Provide the (X, Y) coordinate of the cell's center where the given text is located.  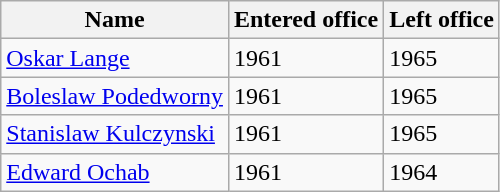
Left office (442, 20)
Entered office (306, 20)
Boleslaw Podedworny (115, 96)
Name (115, 20)
Edward Ochab (115, 172)
1964 (442, 172)
Stanislaw Kulczynski (115, 134)
Oskar Lange (115, 58)
